Extract the [x, y] coordinate from the center of the cell holding the provided text.  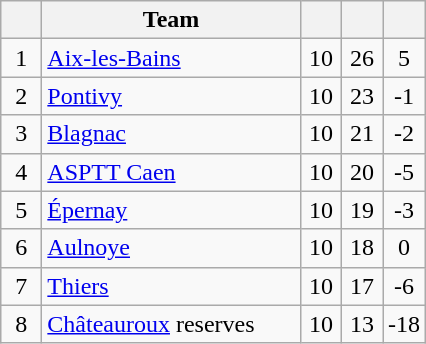
Aix-les-Bains [172, 58]
2 [22, 96]
20 [362, 172]
Pontivy [172, 96]
-6 [404, 286]
Châteauroux reserves [172, 324]
18 [362, 248]
1 [22, 58]
13 [362, 324]
-1 [404, 96]
Aulnoye [172, 248]
0 [404, 248]
-18 [404, 324]
Épernay [172, 210]
3 [22, 134]
8 [22, 324]
21 [362, 134]
-3 [404, 210]
19 [362, 210]
ASPTT Caen [172, 172]
4 [22, 172]
Thiers [172, 286]
-5 [404, 172]
Blagnac [172, 134]
6 [22, 248]
7 [22, 286]
-2 [404, 134]
17 [362, 286]
Team [172, 20]
26 [362, 58]
23 [362, 96]
